Search for the cell housing the specified text and yield its [x, y] center coordinate. 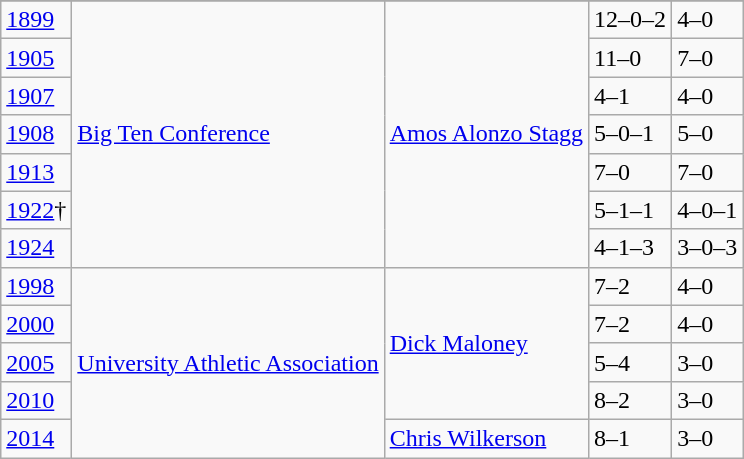
Big Ten Conference [228, 134]
5–0–1 [630, 134]
1922† [36, 210]
12–0–2 [630, 20]
11–0 [630, 58]
Dick Maloney [486, 343]
4–1–3 [630, 248]
1905 [36, 58]
1899 [36, 20]
2000 [36, 324]
1924 [36, 248]
2014 [36, 438]
1908 [36, 134]
Amos Alonzo Stagg [486, 134]
1998 [36, 286]
1907 [36, 96]
5–0 [708, 134]
1913 [36, 172]
Chris Wilkerson [486, 438]
8–1 [630, 438]
University Athletic Association [228, 362]
5–1–1 [630, 210]
5–4 [630, 362]
4–0–1 [708, 210]
2010 [36, 400]
2005 [36, 362]
3–0–3 [708, 248]
8–2 [630, 400]
4–1 [630, 96]
